Scan for the cell matching the given text and deliver its [x, y] coordinate at center. 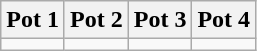
Pot 1 [33, 20]
Pot 2 [96, 20]
Pot 3 [160, 20]
Pot 4 [224, 20]
